Detect which cell encompasses the target text, then output its [x, y] center coordinate. 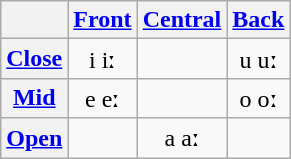
e eː [102, 98]
Close [34, 59]
u uː [258, 59]
Mid [34, 98]
i iː [102, 59]
Front [102, 20]
Central [182, 20]
o oː [258, 98]
Open [34, 138]
Back [258, 20]
a aː [182, 138]
